Locate the cell with the specified text and output its [x, y] center coordinate. 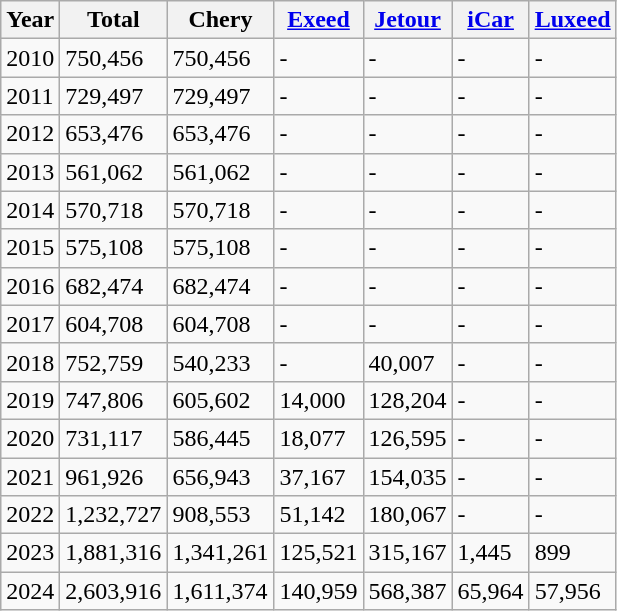
899 [572, 553]
Total [114, 20]
180,067 [408, 515]
51,142 [318, 515]
2021 [30, 477]
586,445 [220, 438]
iCar [490, 20]
2020 [30, 438]
2012 [30, 134]
752,759 [114, 362]
605,602 [220, 400]
2016 [30, 286]
65,964 [490, 591]
40,007 [408, 362]
126,595 [408, 438]
128,204 [408, 400]
2022 [30, 515]
2019 [30, 400]
656,943 [220, 477]
2024 [30, 591]
315,167 [408, 553]
1,341,261 [220, 553]
731,117 [114, 438]
2013 [30, 172]
2015 [30, 248]
18,077 [318, 438]
1,232,727 [114, 515]
2010 [30, 58]
908,553 [220, 515]
2,603,916 [114, 591]
2023 [30, 553]
Chery [220, 20]
1,881,316 [114, 553]
2017 [30, 324]
14,000 [318, 400]
2011 [30, 96]
Exeed [318, 20]
2014 [30, 210]
540,233 [220, 362]
Year [30, 20]
2018 [30, 362]
140,959 [318, 591]
154,035 [408, 477]
568,387 [408, 591]
125,521 [318, 553]
961,926 [114, 477]
1,445 [490, 553]
1,611,374 [220, 591]
Jetour [408, 20]
37,167 [318, 477]
57,956 [572, 591]
Luxeed [572, 20]
747,806 [114, 400]
